Return the [X, Y] coordinate for the center point of the cell that contains the specified text.  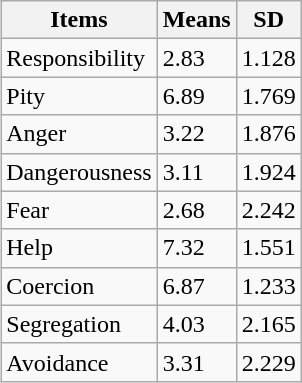
7.32 [196, 248]
3.22 [196, 134]
Pity [79, 96]
Dangerousness [79, 172]
1.128 [268, 58]
2.165 [268, 324]
Responsibility [79, 58]
2.68 [196, 210]
Avoidance [79, 362]
3.11 [196, 172]
Means [196, 20]
1.551 [268, 248]
6.87 [196, 286]
Coercion [79, 286]
Segregation [79, 324]
2.242 [268, 210]
2.83 [196, 58]
SD [268, 20]
1.876 [268, 134]
1.769 [268, 96]
Items [79, 20]
1.233 [268, 286]
Fear [79, 210]
2.229 [268, 362]
6.89 [196, 96]
3.31 [196, 362]
Anger [79, 134]
4.03 [196, 324]
1.924 [268, 172]
Help [79, 248]
